Pinpoint the cell where the given text exists, returning its [X, Y] midpoint coordinate. 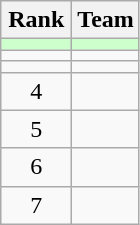
Team [106, 20]
6 [36, 167]
7 [36, 205]
Rank [36, 20]
5 [36, 129]
4 [36, 91]
